Identify which cell holds the provided text, then report its (x, y) central coordinate. 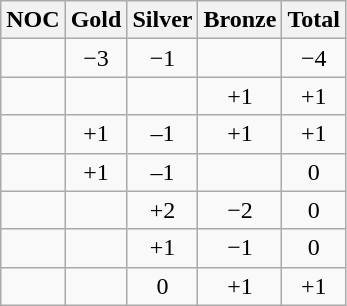
+2 (162, 210)
−3 (96, 58)
Silver (162, 20)
NOC (33, 20)
Bronze (240, 20)
Total (314, 20)
−4 (314, 58)
−2 (240, 210)
Gold (96, 20)
